Pinpoint the cell where the given text exists, returning its [x, y] midpoint coordinate. 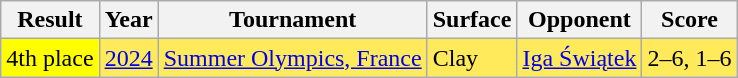
Iga Świątek [580, 58]
Summer Olympics, France [292, 58]
Score [690, 20]
2–6, 1–6 [690, 58]
Surface [472, 20]
Tournament [292, 20]
Opponent [580, 20]
Year [128, 20]
2024 [128, 58]
4th place [50, 58]
Clay [472, 58]
Result [50, 20]
